Provide the (x, y) coordinate of the cell's center where the given text is located.  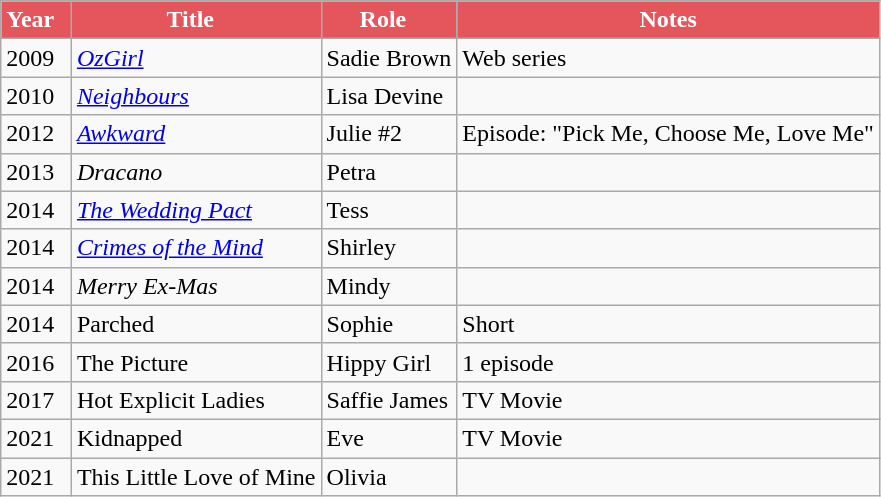
Julie #2 (389, 134)
2012 (36, 134)
2013 (36, 172)
The Picture (196, 362)
2009 (36, 58)
Saffie James (389, 400)
Neighbours (196, 96)
Kidnapped (196, 438)
Olivia (389, 477)
Hot Explicit Ladies (196, 400)
Parched (196, 324)
Merry Ex-Mas (196, 286)
Dracano (196, 172)
Lisa Devine (389, 96)
Sadie Brown (389, 58)
Web series (668, 58)
Tess (389, 210)
Hippy Girl (389, 362)
OzGirl (196, 58)
Mindy (389, 286)
Eve (389, 438)
2017 (36, 400)
Notes (668, 20)
The Wedding Pact (196, 210)
Year (36, 20)
Episode: "Pick Me, Choose Me, Love Me" (668, 134)
1 episode (668, 362)
Petra (389, 172)
Title (196, 20)
Shirley (389, 248)
2010 (36, 96)
Crimes of the Mind (196, 248)
Short (668, 324)
Role (389, 20)
Sophie (389, 324)
2016 (36, 362)
This Little Love of Mine (196, 477)
Awkward (196, 134)
